Return (x, y) of the center of cell containing provided text 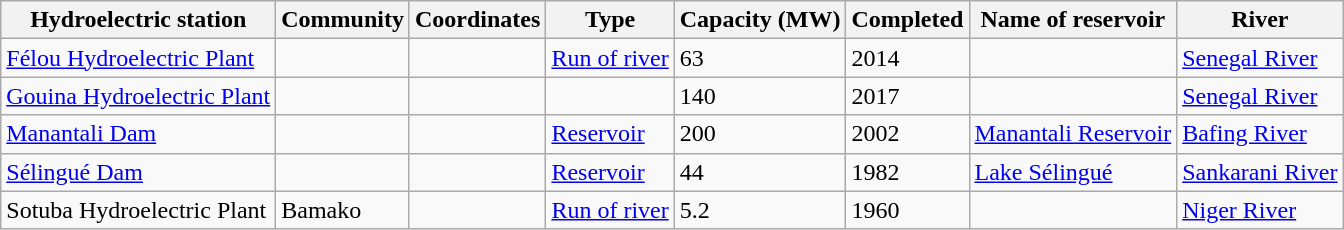
Bafing River (1260, 134)
Completed (908, 20)
Bamako (343, 210)
Lake Sélingué (1073, 172)
44 (760, 172)
River (1260, 20)
Niger River (1260, 210)
Type (610, 20)
Manantali Dam (138, 134)
1982 (908, 172)
Sélingué Dam (138, 172)
1960 (908, 210)
Manantali Reservoir (1073, 134)
Community (343, 20)
Sankarani River (1260, 172)
Sotuba Hydroelectric Plant (138, 210)
Capacity (MW) (760, 20)
5.2 (760, 210)
2017 (908, 96)
Coordinates (477, 20)
Gouina Hydroelectric Plant (138, 96)
63 (760, 58)
2002 (908, 134)
Name of reservoir (1073, 20)
200 (760, 134)
2014 (908, 58)
Hydroelectric station (138, 20)
Félou Hydroelectric Plant (138, 58)
140 (760, 96)
